Provide the (x, y) coordinate of the cell's center where the given text is located.  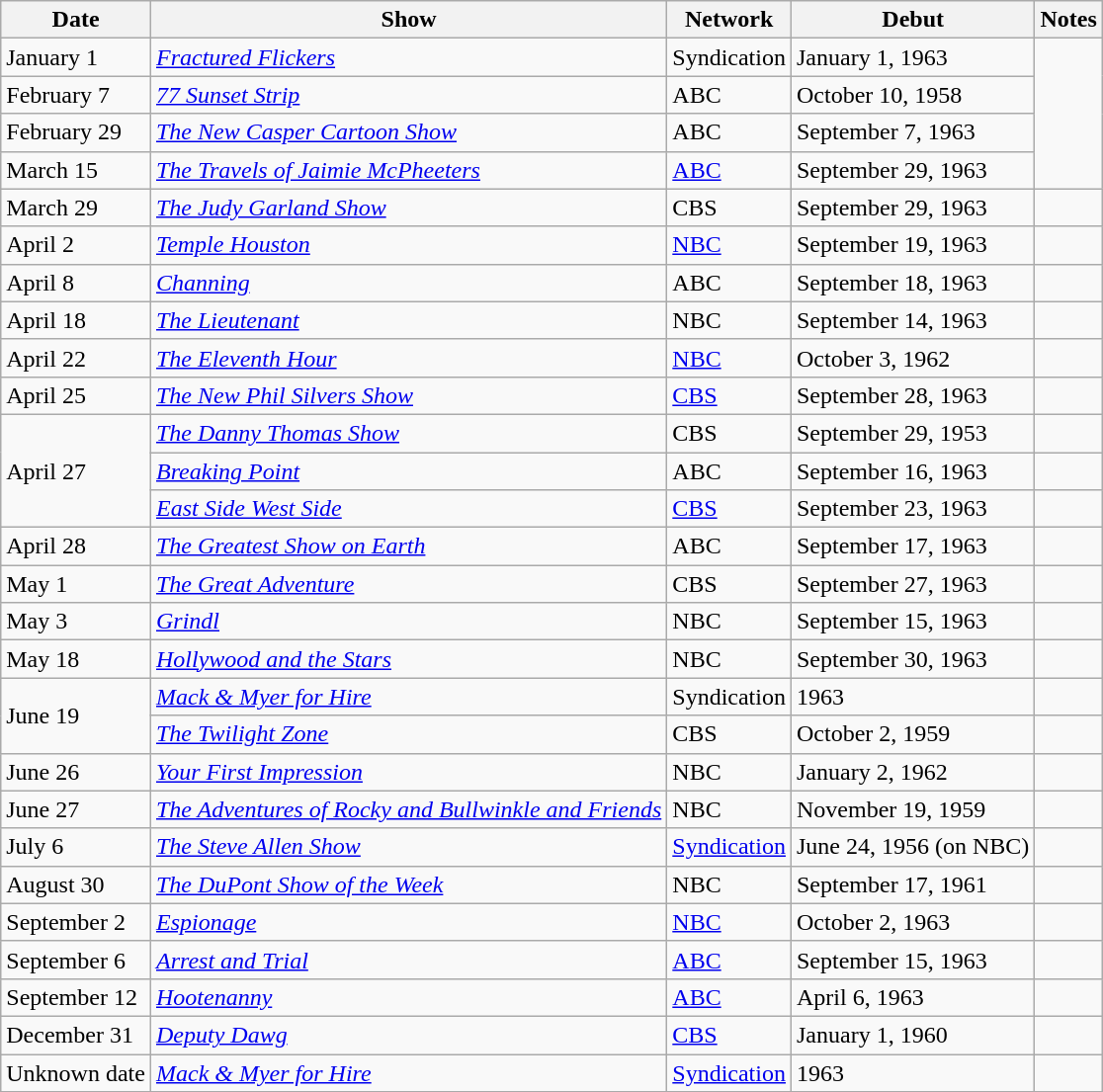
Fractured Flickers (408, 57)
September 17, 1963 (912, 546)
September 30, 1963 (912, 659)
January 1, 1960 (912, 1035)
The Eleventh Hour (408, 358)
Show (408, 20)
February 29 (76, 132)
Date (76, 20)
September 27, 1963 (912, 584)
Espionage (408, 922)
Notes (1068, 20)
May 1 (76, 584)
September 6 (76, 960)
Arrest and Trial (408, 960)
November 19, 1959 (912, 809)
The Judy Garland Show (408, 208)
East Side West Side (408, 509)
The Travels of Jaimie McPheeters (408, 170)
September 17, 1961 (912, 884)
The Adventures of Rocky and Bullwinkle and Friends (408, 809)
December 31 (76, 1035)
October 10, 1958 (912, 95)
October 2, 1963 (912, 922)
Hollywood and the Stars (408, 659)
The Twilight Zone (408, 734)
Breaking Point (408, 471)
April 28 (76, 546)
April 25 (76, 395)
The New Casper Cartoon Show (408, 132)
Deputy Dawg (408, 1035)
September 12 (76, 997)
March 29 (76, 208)
Hootenanny (408, 997)
February 7 (76, 95)
June 19 (76, 715)
June 27 (76, 809)
June 26 (76, 772)
September 16, 1963 (912, 471)
January 1 (76, 57)
The Steve Allen Show (408, 847)
June 24, 1956 (on NBC) (912, 847)
September 14, 1963 (912, 320)
Grindl (408, 622)
Channing (408, 283)
January 2, 1962 (912, 772)
April 27 (76, 470)
Temple Houston (408, 245)
September 28, 1963 (912, 395)
The DuPont Show of the Week (408, 884)
September 18, 1963 (912, 283)
September 29, 1953 (912, 433)
March 15 (76, 170)
January 1, 1963 (912, 57)
October 2, 1959 (912, 734)
April 8 (76, 283)
April 6, 1963 (912, 997)
The Lieutenant (408, 320)
The Great Adventure (408, 584)
July 6 (76, 847)
Network (729, 20)
April 18 (76, 320)
Unknown date (76, 1072)
May 3 (76, 622)
The Danny Thomas Show (408, 433)
April 22 (76, 358)
September 19, 1963 (912, 245)
September 7, 1963 (912, 132)
September 23, 1963 (912, 509)
April 2 (76, 245)
October 3, 1962 (912, 358)
May 18 (76, 659)
The New Phil Silvers Show (408, 395)
September 2 (76, 922)
Your First Impression (408, 772)
77 Sunset Strip (408, 95)
Debut (912, 20)
August 30 (76, 884)
The Greatest Show on Earth (408, 546)
